Provide the [x, y] coordinate of the cell's center where the given text is located.  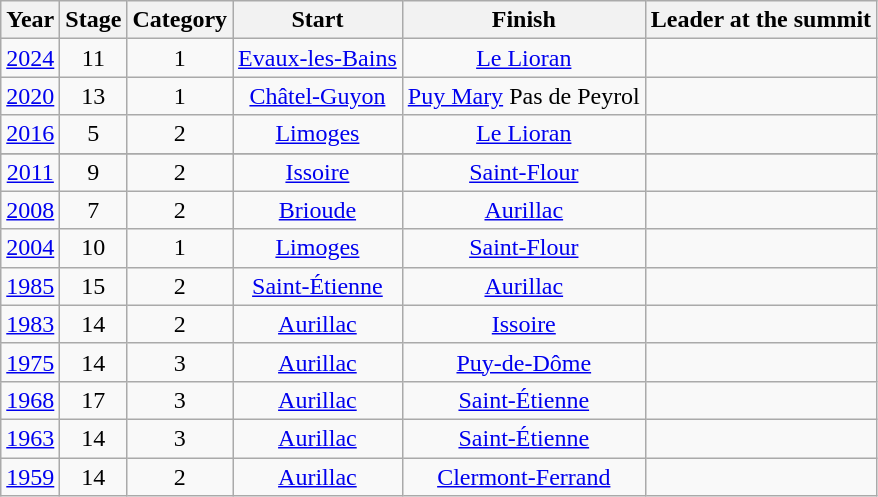
Brioude [318, 210]
2024 [30, 58]
Stage [94, 20]
Puy Mary Pas de Peyrol [524, 96]
1985 [30, 286]
17 [94, 400]
5 [94, 134]
1959 [30, 477]
Finish [524, 20]
15 [94, 286]
2011 [30, 172]
10 [94, 248]
Puy-de-Dôme [524, 362]
Year [30, 20]
Start [318, 20]
Evaux-les-Bains [318, 58]
11 [94, 58]
Châtel-Guyon [318, 96]
2008 [30, 210]
1983 [30, 324]
2016 [30, 134]
2020 [30, 96]
1963 [30, 438]
7 [94, 210]
13 [94, 96]
Clermont-Ferrand [524, 477]
1975 [30, 362]
Leader at the summit [760, 20]
2004 [30, 248]
1968 [30, 400]
9 [94, 172]
Category [180, 20]
